Detect which cell encompasses the target text, then output its [X, Y] center coordinate. 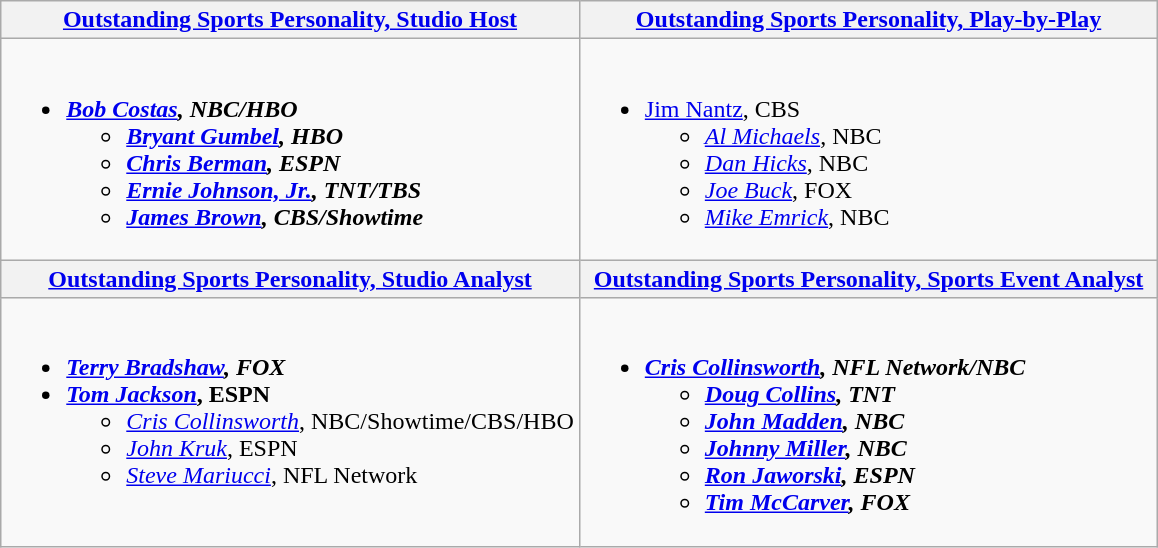
Terry Bradshaw, FOXTom Jackson, ESPNCris Collinsworth, NBC/Showtime/CBS/HBOJohn Kruk, ESPNSteve Mariucci, NFL Network [290, 422]
Jim Nantz, CBSAl Michaels, NBCDan Hicks, NBCJoe Buck, FOXMike Emrick, NBC [868, 150]
Cris Collinsworth, NFL Network/NBCDoug Collins, TNTJohn Madden, NBCJohnny Miller, NBCRon Jaworski, ESPNTim McCarver, FOX [868, 422]
Outstanding Sports Personality, Play-by-Play [868, 20]
Outstanding Sports Personality, Sports Event Analyst [868, 279]
Bob Costas, NBC/HBOBryant Gumbel, HBOChris Berman, ESPNErnie Johnson, Jr., TNT/TBSJames Brown, CBS/Showtime [290, 150]
Outstanding Sports Personality, Studio Host [290, 20]
Outstanding Sports Personality, Studio Analyst [290, 279]
